Return the [x, y] coordinate for the center point of the cell that contains the specified text.  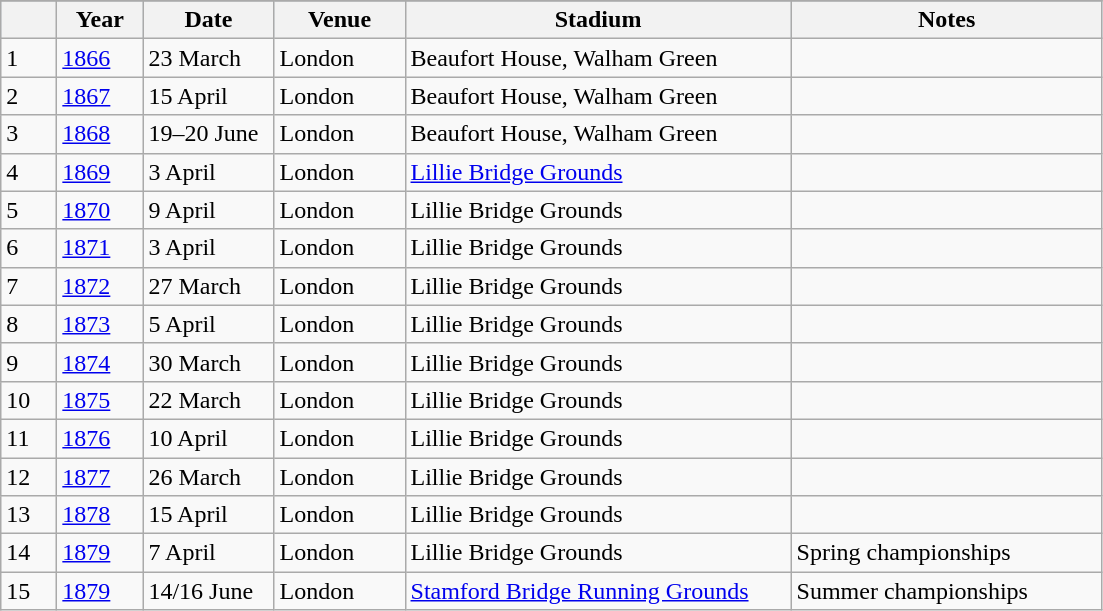
Notes [946, 20]
13 [29, 515]
1878 [100, 515]
1869 [100, 172]
Stamford Bridge Running Grounds [598, 591]
6 [29, 248]
Stadium [598, 20]
2 [29, 96]
14 [29, 553]
3 [29, 134]
15 [29, 591]
Year [100, 20]
Spring championships [946, 553]
9 April [208, 210]
14/16 June [208, 591]
Venue [340, 20]
1870 [100, 210]
11 [29, 438]
Summer championships [946, 591]
1873 [100, 324]
1868 [100, 134]
1867 [100, 96]
7 [29, 286]
12 [29, 477]
1872 [100, 286]
1 [29, 58]
27 March [208, 286]
23 March [208, 58]
1871 [100, 248]
22 March [208, 400]
9 [29, 362]
1875 [100, 400]
5 [29, 210]
19–20 June [208, 134]
5 April [208, 324]
1866 [100, 58]
1876 [100, 438]
10 April [208, 438]
10 [29, 400]
26 March [208, 477]
1874 [100, 362]
Date [208, 20]
30 March [208, 362]
7 April [208, 553]
1877 [100, 477]
4 [29, 172]
8 [29, 324]
